Search for the cell housing the specified text and yield its [x, y] center coordinate. 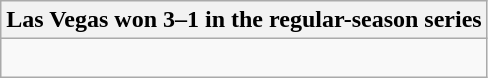
Las Vegas won 3–1 in the regular-season series [244, 20]
